Output the [X, Y] coordinate of the center of the cell containing the given text.  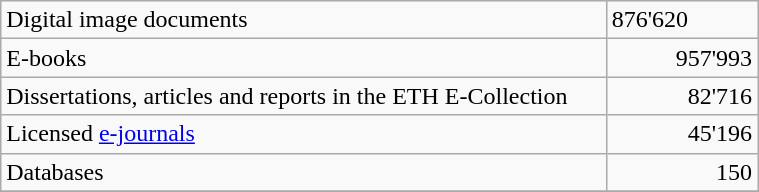
Dissertations, articles and reports in the ETH E-Collection [304, 96]
Digital image documents [304, 20]
E-books [304, 58]
82'716 [682, 96]
45'196 [682, 134]
Databases [304, 172]
876'620 [682, 20]
957'993 [682, 58]
Licensed e-journals [304, 134]
150 [682, 172]
